Find where the given text appears and provide that cell's center as [x, y] coordinate. 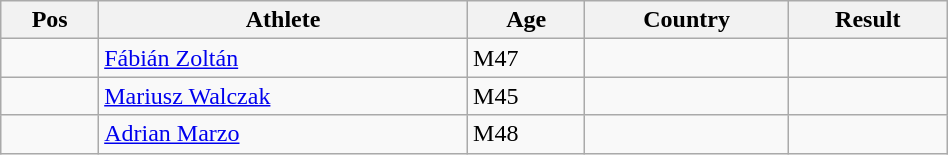
Age [526, 20]
Country [686, 20]
M48 [526, 134]
Mariusz Walczak [284, 96]
Adrian Marzo [284, 134]
M45 [526, 96]
Result [868, 20]
M47 [526, 58]
Pos [50, 20]
Fábián Zoltán [284, 58]
Athlete [284, 20]
